Provide the [x, y] coordinate of the cell's center where the given text is located.  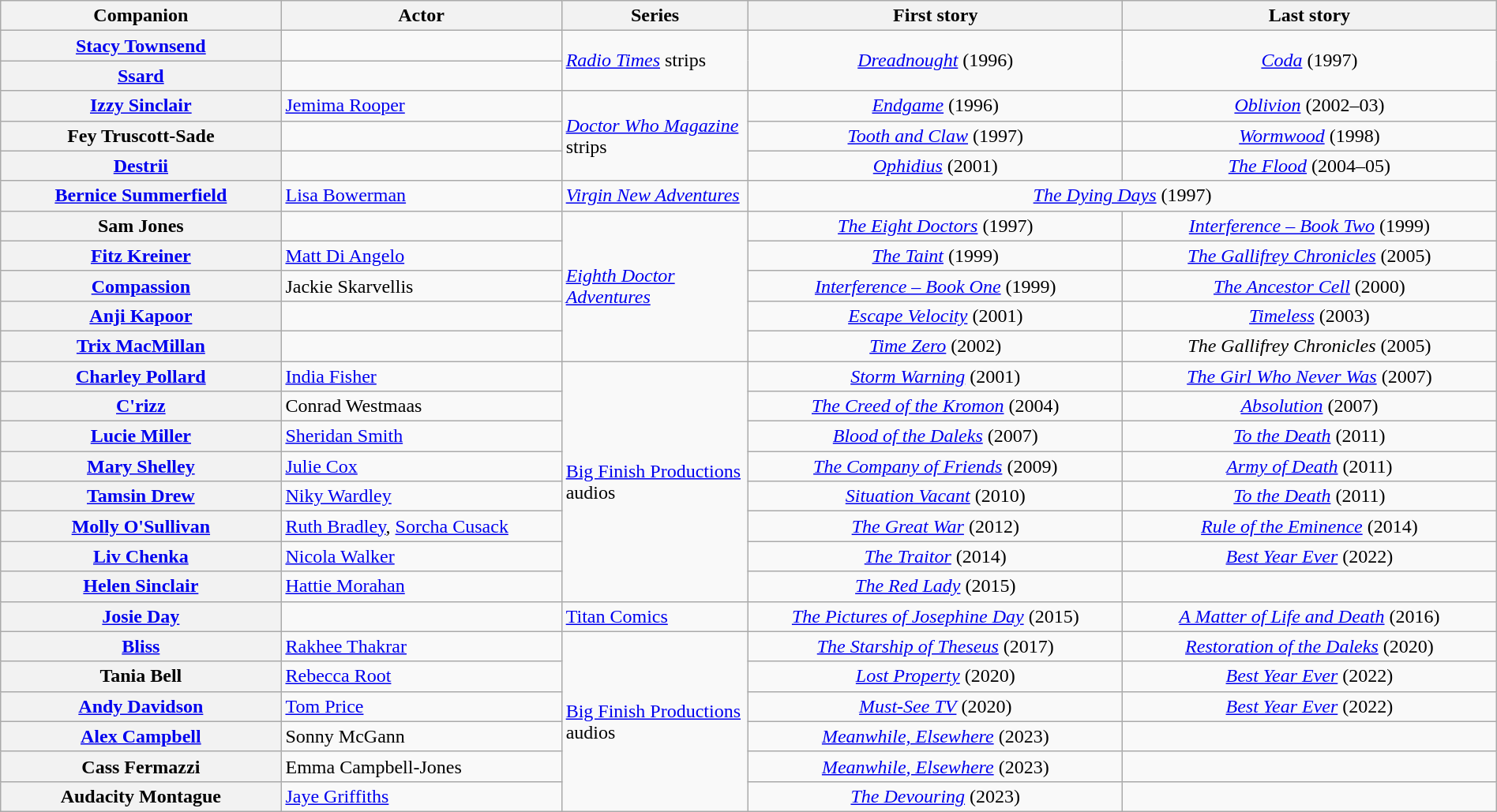
The Dying Days (1997) [1123, 196]
Mary Shelley [141, 466]
Eighth Doctor Adventures [655, 286]
Restoration of the Daleks (2020) [1310, 646]
The Red Lady (2015) [936, 586]
The Taint (1999) [936, 256]
Tamsin Drew [141, 496]
The Pictures of Josephine Day (2015) [936, 616]
Hattie Morahan [422, 586]
Wormwood (1998) [1310, 136]
Actor [422, 16]
Army of Death (2011) [1310, 466]
Blood of the Daleks (2007) [936, 436]
Destrii [141, 166]
Ssard [141, 76]
Matt Di Angelo [422, 256]
Interference – Book Two (1999) [1310, 226]
The Great War (2012) [936, 526]
Rakhee Thakrar [422, 646]
Cass Fermazzi [141, 766]
Doctor Who Magazine strips [655, 136]
Rule of the Eminence (2014) [1310, 526]
Trix MacMillan [141, 346]
Izzy Sinclair [141, 106]
Charley Pollard [141, 376]
Conrad Westmaas [422, 406]
C'rizz [141, 406]
Must-See TV (2020) [936, 706]
Rebecca Root [422, 676]
Situation Vacant (2010) [936, 496]
First story [936, 16]
Fitz Kreiner [141, 256]
Sheridan Smith [422, 436]
The Company of Friends (2009) [936, 466]
The Traitor (2014) [936, 556]
Molly O'Sullivan [141, 526]
The Starship of Theseus (2017) [936, 646]
Radio Times strips [655, 61]
Jemima Rooper [422, 106]
Last story [1310, 16]
Tooth and Claw (1997) [936, 136]
Nicola Walker [422, 556]
Coda (1997) [1310, 61]
Jaye Griffiths [422, 796]
Dreadnought (1996) [936, 61]
Niky Wardley [422, 496]
Interference – Book One (1999) [936, 286]
Helen Sinclair [141, 586]
Andy Davidson [141, 706]
The Devouring (2023) [936, 796]
Timeless (2003) [1310, 316]
Liv Chenka [141, 556]
Oblivion (2002–03) [1310, 106]
The Ancestor Cell (2000) [1310, 286]
Time Zero (2002) [936, 346]
Sam Jones [141, 226]
Bernice Summerfield [141, 196]
Lucie Miller [141, 436]
The Flood (2004–05) [1310, 166]
The Eight Doctors (1997) [936, 226]
Endgame (1996) [936, 106]
Ophidius (2001) [936, 166]
Fey Truscott-Sade [141, 136]
Jackie Skarvellis [422, 286]
Bliss [141, 646]
Sonny McGann [422, 736]
Tania Bell [141, 676]
The Girl Who Never Was (2007) [1310, 376]
Storm Warning (2001) [936, 376]
Alex Campbell [141, 736]
India Fisher [422, 376]
Ruth Bradley, Sorcha Cusack [422, 526]
Series [655, 16]
The Creed of the Kromon (2004) [936, 406]
Escape Velocity (2001) [936, 316]
Virgin New Adventures [655, 196]
Titan Comics [655, 616]
Josie Day [141, 616]
A Matter of Life and Death (2016) [1310, 616]
Companion [141, 16]
Julie Cox [422, 466]
Compassion [141, 286]
Tom Price [422, 706]
Lost Property (2020) [936, 676]
Audacity Montague [141, 796]
Emma Campbell-Jones [422, 766]
Lisa Bowerman [422, 196]
Absolution (2007) [1310, 406]
Stacy Townsend [141, 46]
Anji Kapoor [141, 316]
